Detect which cell encompasses the target text, then output its [X, Y] center coordinate. 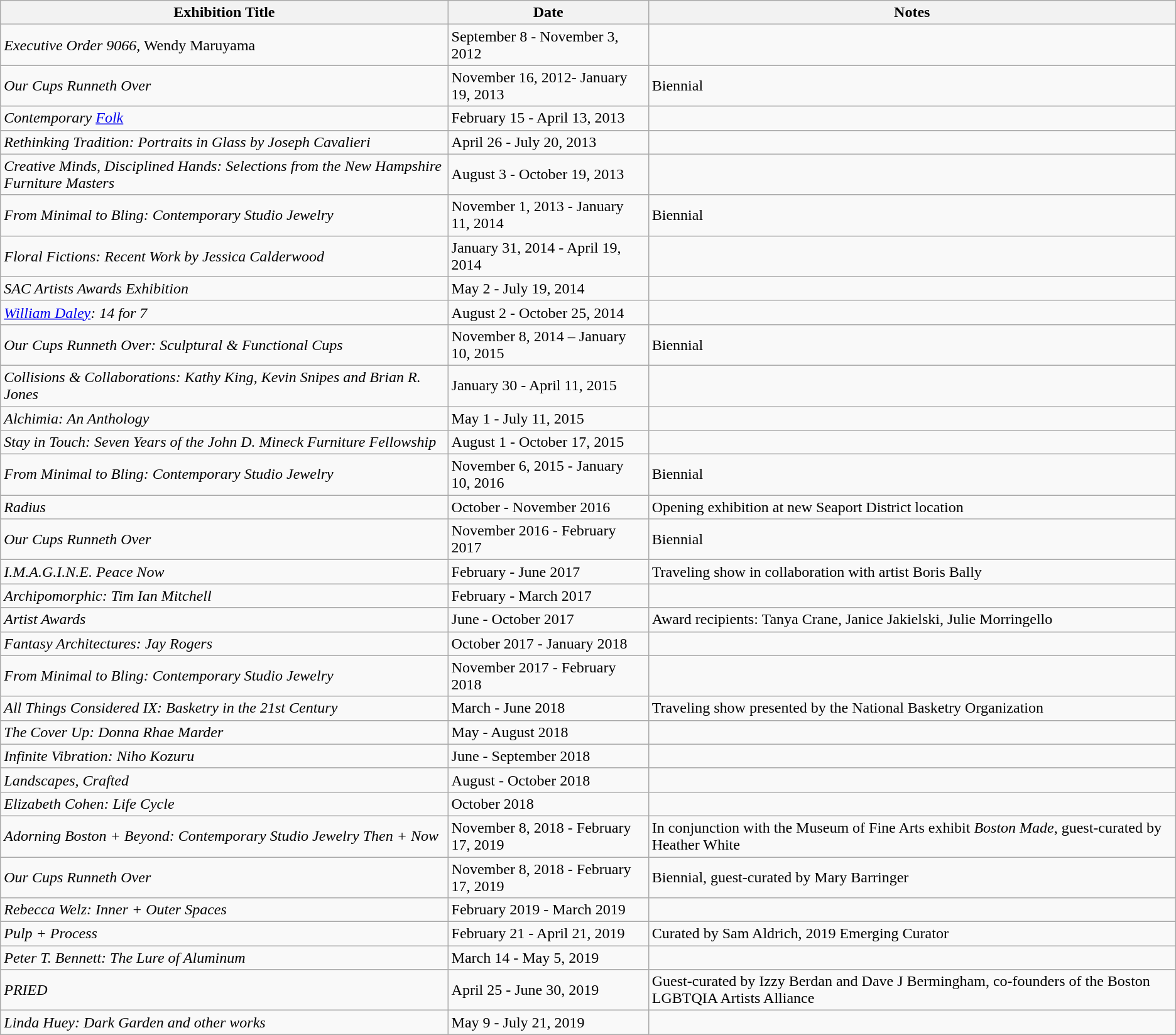
Biennial, guest-curated by Mary Barringer [912, 877]
Fantasy Architectures: Jay Rogers [224, 643]
Adorning Boston + Beyond: Contemporary Studio Jewelry Then + Now [224, 836]
In conjunction with the Museum of Fine Arts exhibit Boston Made, guest-curated by Heather White [912, 836]
SAC Artists Awards Exhibition [224, 288]
August - October 2018 [548, 780]
May 1 - July 11, 2015 [548, 418]
Archipomorphic: Tim Ian Mitchell [224, 596]
Opening exhibition at new Seaport District location [912, 507]
January 31, 2014 - April 19, 2014 [548, 256]
November 16, 2012- January 19, 2013 [548, 85]
Notes [912, 13]
I.M.A.G.I.N.E. Peace Now [224, 572]
Creative Minds, Disciplined Hands: Selections from the New Hampshire Furniture Masters [224, 175]
February - March 2017 [548, 596]
Rebecca Welz: Inner + Outer Spaces [224, 910]
Our Cups Runneth Over: Sculptural & Functional Cups [224, 344]
PRIED [224, 990]
Alchimia: An Anthology [224, 418]
November 1, 2013 - January 11, 2014 [548, 215]
November 6, 2015 - January 10, 2016 [548, 475]
The Cover Up: Donna Rhae Marder [224, 732]
November 2016 - February 2017 [548, 539]
Peter T. Bennett: The Lure of Aluminum [224, 958]
Infinite Vibration: Niho Kozuru [224, 756]
Guest-curated by Izzy Berdan and Dave J Bermingham, co-founders of the Boston LGBTQIA Artists Alliance [912, 990]
William Daley: 14 for 7 [224, 312]
Award recipients: Tanya Crane, Janice Jakielski, Julie Morringello [912, 620]
October - November 2016 [548, 507]
October 2017 - January 2018 [548, 643]
Pulp + Process [224, 934]
Exhibition Title [224, 13]
Curated by Sam Aldrich, 2019 Emerging Curator [912, 934]
August 3 - October 19, 2013 [548, 175]
March - June 2018 [548, 708]
Stay in Touch: Seven Years of the John D. Mineck Furniture Fellowship [224, 442]
Radius [224, 507]
November 2017 - February 2018 [548, 676]
August 1 - October 17, 2015 [548, 442]
Date [548, 13]
June - September 2018 [548, 756]
Artist Awards [224, 620]
February 2019 - March 2019 [548, 910]
Rethinking Tradition: Portraits in Glass by Joseph Cavalieri [224, 142]
All Things Considered IX: Basketry in the 21st Century [224, 708]
September 8 - November 3, 2012 [548, 45]
February - June 2017 [548, 572]
January 30 - April 11, 2015 [548, 386]
Floral Fictions: Recent Work by Jessica Calderwood [224, 256]
Linda Huey: Dark Garden and other works [224, 1022]
Elizabeth Cohen: Life Cycle [224, 804]
May 2 - July 19, 2014 [548, 288]
Traveling show in collaboration with artist Boris Bally [912, 572]
April 26 - July 20, 2013 [548, 142]
May - August 2018 [548, 732]
March 14 - May 5, 2019 [548, 958]
February 21 - April 21, 2019 [548, 934]
Traveling show presented by the National Basketry Organization [912, 708]
May 9 - July 21, 2019 [548, 1022]
February 15 - April 13, 2013 [548, 118]
Collisions & Collaborations: Kathy King, Kevin Snipes and Brian R. Jones [224, 386]
June - October 2017 [548, 620]
August 2 - October 25, 2014 [548, 312]
April 25 - June 30, 2019 [548, 990]
Executive Order 9066, Wendy Maruyama [224, 45]
October 2018 [548, 804]
Contemporary Folk [224, 118]
November 8, 2014 – January 10, 2015 [548, 344]
Landscapes, Crafted [224, 780]
